Provide the (x, y) coordinate of the cell's center where the given text is located.  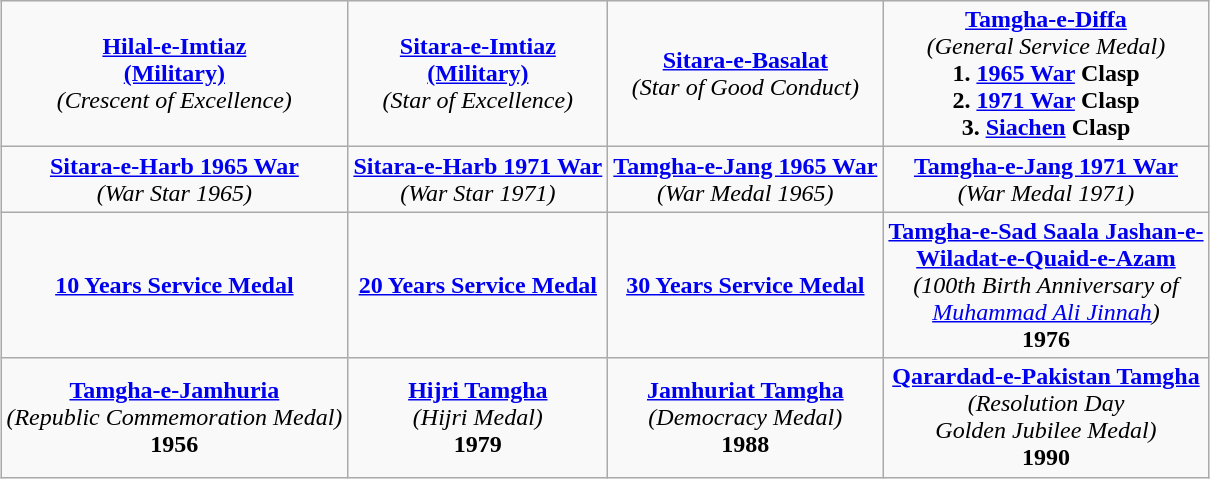
Hilal-e-Imtiaz(Military)(Crescent of Excellence) (174, 74)
Sitara-e-Basalat(Star of Good Conduct) (746, 74)
Sitara-e-Harb 1965 War(War Star 1965) (174, 180)
Tamgha-e-Jang 1965 War(War Medal 1965) (746, 180)
30 Years Service Medal (746, 285)
Sitara-e-Imtiaz(Military)(Star of Excellence) (478, 74)
10 Years Service Medal (174, 285)
Sitara-e-Harb 1971 War(War Star 1971) (478, 180)
Tamgha-e-Jamhuria(Republic Commemoration Medal)1956 (174, 418)
Tamgha-e-Sad Saala Jashan-e-Wiladat-e-Quaid-e-Azam(100th Birth Anniversary ofMuhammad Ali Jinnah)1976 (1046, 285)
20 Years Service Medal (478, 285)
Hijri Tamgha(Hijri Medal)1979 (478, 418)
Jamhuriat Tamgha(Democracy Medal)1988 (746, 418)
Tamgha-e-Jang 1971 War(War Medal 1971) (1046, 180)
Tamgha-e-Diffa(General Service Medal)1. 1965 War Clasp2. 1971 War Clasp3. Siachen Clasp (1046, 74)
Qarardad-e-Pakistan Tamgha(Resolution DayGolden Jubilee Medal)1990 (1046, 418)
